Return [X, Y] of the center of cell containing provided text 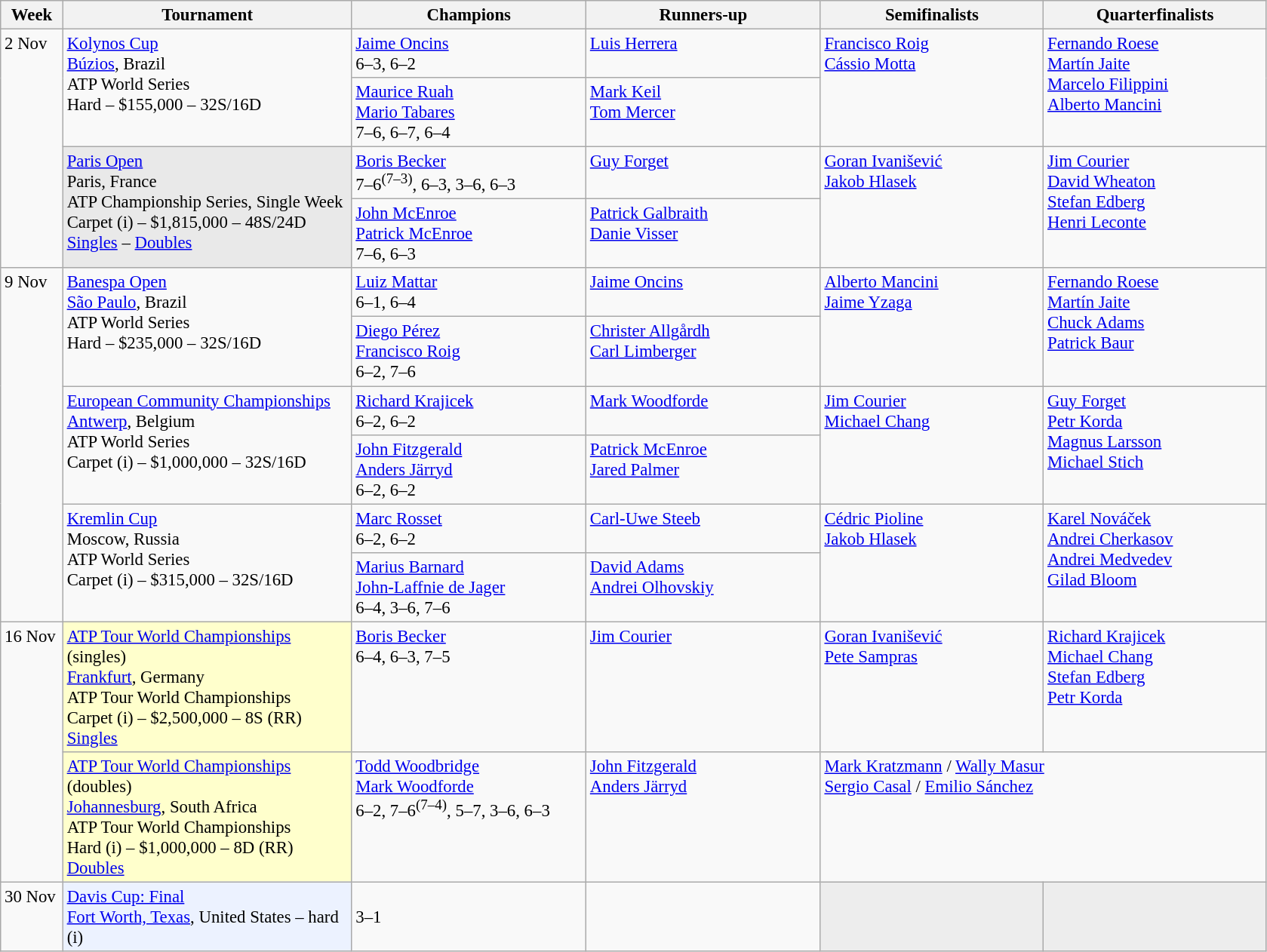
Luis Herrera [703, 54]
Marc Rosset 6–2, 6–2 [469, 528]
Boris Becker 6–4, 6–3, 7–5 [469, 686]
European Community Championships Antwerp, BelgiumATP World Series Carpet (i) – $1,000,000 – 32S/16D [207, 445]
Jaime Oncins 6–3, 6–2 [469, 54]
Week [32, 15]
Karel Nováček Andrei Cherkasov Andrei Medvedev Gilad Bloom [1155, 563]
Todd Woodbridge Mark Woodforde 6–2, 7–6(7–4), 5–7, 3–6, 6–3 [469, 818]
Paris Open Paris, FranceATP Championship Series, Single Week Carpet (i) – $1,815,000 – 48S/24D Singles – Doubles [207, 208]
3–1 [469, 917]
Maurice Ruah Mario Tabares 7–6, 6–7, 6–4 [469, 112]
Luiz Mattar 6–1, 6–4 [469, 293]
Guy Forget [703, 174]
2 Nov [32, 149]
Jaime Oncins [703, 293]
Carl-Uwe Steeb [703, 528]
Goran Ivanišević Pete Sampras [932, 686]
Davis Cup: Final Fort Worth, Texas, United States – hard (i) [207, 917]
Jim Courier Michael Chang [932, 445]
Francisco Roig Cássio Motta [932, 88]
16 Nov [32, 751]
Semifinalists [932, 15]
Kolynos Cup Búzios, BrazilATP World Series Hard – $155,000 – 32S/16D [207, 88]
Tournament [207, 15]
ATP Tour World Championships (doubles) Johannesburg, South Africa ATP Tour World Championships Hard (i) – $1,000,000 – 8D (RR) Doubles [207, 818]
Alberto Mancini Jaime Yzaga [932, 327]
Boris Becker 7–6(7–3), 6–3, 3–6, 6–3 [469, 174]
John McEnroe Patrick McEnroe 7–6, 6–3 [469, 234]
Quarterfinalists [1155, 15]
ATP Tour World Championships (singles) Frankfurt, Germany ATP Tour World Championships Carpet (i) – $2,500,000 – 8S (RR) Singles [207, 686]
Goran Ivanišević Jakob Hlasek [932, 208]
Mark Keil Tom Mercer [703, 112]
Champions [469, 15]
30 Nov [32, 917]
John Fitzgerald Anders Järryd 6–2, 6–2 [469, 469]
Mark Kratzmann / Wally Masur Sergio Casal / Emilio Sánchez [1043, 818]
Banespa Open São Paulo, BrazilATP World Series Hard – $235,000 – 32S/16D [207, 327]
Fernando Roese Martín Jaite Chuck Adams Patrick Baur [1155, 327]
Kremlin Cup Moscow, RussiaATP World Series Carpet (i) – $315,000 – 32S/16D [207, 563]
Patrick McEnroe Jared Palmer [703, 469]
Richard Krajicek 6–2, 6–2 [469, 410]
Richard Krajicek Michael Chang Stefan Edberg Petr Korda [1155, 686]
Patrick Galbraith Danie Visser [703, 234]
Fernando Roese Martín Jaite Marcelo Filippini Alberto Mancini [1155, 88]
9 Nov [32, 445]
Jim Courier David Wheaton Stefan Edberg Henri Leconte [1155, 208]
Guy Forget Petr Korda Magnus Larsson Michael Stich [1155, 445]
Jim Courier [703, 686]
Mark Woodforde [703, 410]
John Fitzgerald Anders Järryd [703, 818]
Runners-up [703, 15]
Marius Barnard John-Laffnie de Jager 6–4, 3–6, 7–6 [469, 587]
Christer Allgårdh Carl Limberger [703, 352]
Cédric Pioline Jakob Hlasek [932, 563]
David Adams Andrei Olhovskiy [703, 587]
Diego Pérez Francisco Roig 6–2, 7–6 [469, 352]
